Identify which cell holds the provided text, then report its [x, y] central coordinate. 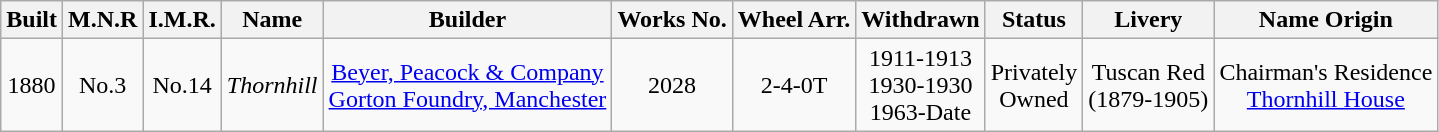
I.M.R. [182, 20]
M.N.R [103, 20]
No.14 [182, 85]
1911-19131930-19301963-Date [920, 85]
Tuscan Red(1879-1905) [1148, 85]
Livery [1148, 20]
Status [1034, 20]
Name [272, 20]
1880 [32, 85]
Withdrawn [920, 20]
Wheel Arr. [794, 20]
Builder [468, 20]
PrivatelyOwned [1034, 85]
Works No. [672, 20]
Chairman's ResidenceThornhill House [1326, 85]
Beyer, Peacock & CompanyGorton Foundry, Manchester [468, 85]
No.3 [103, 85]
Thornhill [272, 85]
Built [32, 20]
Name Origin [1326, 20]
2028 [672, 85]
2-4-0T [794, 85]
